Return [X, Y] of the center of cell containing provided text 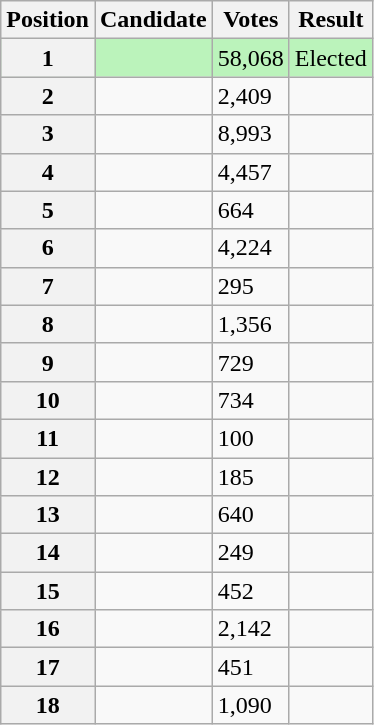
640 [250, 515]
9 [48, 362]
6 [48, 248]
Votes [250, 20]
1,090 [250, 705]
13 [48, 515]
295 [250, 286]
729 [250, 362]
664 [250, 210]
2,142 [250, 629]
10 [48, 400]
452 [250, 591]
100 [250, 438]
16 [48, 629]
58,068 [250, 58]
Elected [330, 58]
11 [48, 438]
5 [48, 210]
734 [250, 400]
249 [250, 553]
Candidate [153, 20]
2,409 [250, 96]
4 [48, 172]
4,457 [250, 172]
Position [48, 20]
2 [48, 96]
7 [48, 286]
1,356 [250, 324]
185 [250, 477]
3 [48, 134]
15 [48, 591]
4,224 [250, 248]
8 [48, 324]
Result [330, 20]
451 [250, 667]
14 [48, 553]
1 [48, 58]
8,993 [250, 134]
17 [48, 667]
12 [48, 477]
18 [48, 705]
